Scan for the cell matching the given text and deliver its [X, Y] coordinate at center. 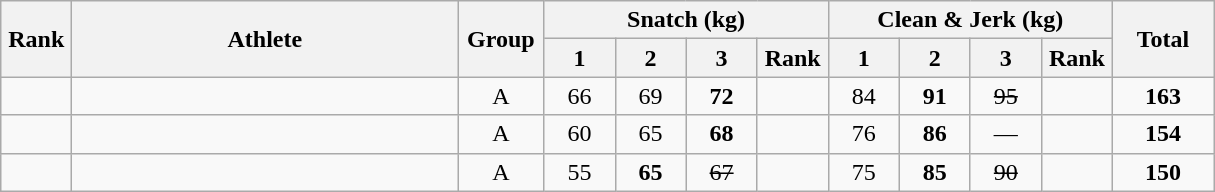
66 [580, 96]
76 [864, 134]
Athlete [265, 39]
68 [722, 134]
69 [650, 96]
84 [864, 96]
60 [580, 134]
85 [934, 172]
91 [934, 96]
90 [1006, 172]
75 [864, 172]
— [1006, 134]
Snatch (kg) [686, 20]
72 [722, 96]
150 [1162, 172]
55 [580, 172]
154 [1162, 134]
Total [1162, 39]
67 [722, 172]
163 [1162, 96]
Group [501, 39]
95 [1006, 96]
Clean & Jerk (kg) [970, 20]
86 [934, 134]
